Extract the (x, y) coordinate from the center of the cell holding the provided text.  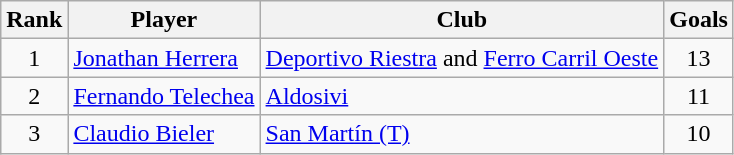
3 (34, 134)
13 (699, 58)
Claudio Bieler (164, 134)
Goals (699, 20)
11 (699, 96)
2 (34, 96)
Jonathan Herrera (164, 58)
Fernando Telechea (164, 96)
10 (699, 134)
San Martín (T) (462, 134)
Deportivo Riestra and Ferro Carril Oeste (462, 58)
Rank (34, 20)
Club (462, 20)
Aldosivi (462, 96)
1 (34, 58)
Player (164, 20)
